Scan for the cell matching the given text and deliver its (x, y) coordinate at center. 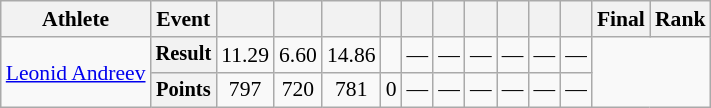
797 (245, 90)
Event (184, 19)
0 (392, 90)
Rank (680, 19)
781 (352, 90)
Athlete (76, 19)
6.60 (298, 55)
11.29 (245, 55)
720 (298, 90)
14.86 (352, 55)
Points (184, 90)
Leonid Andreev (76, 72)
Final (621, 19)
Result (184, 55)
